Find where the given text appears and provide that cell's center as (X, Y) coordinate. 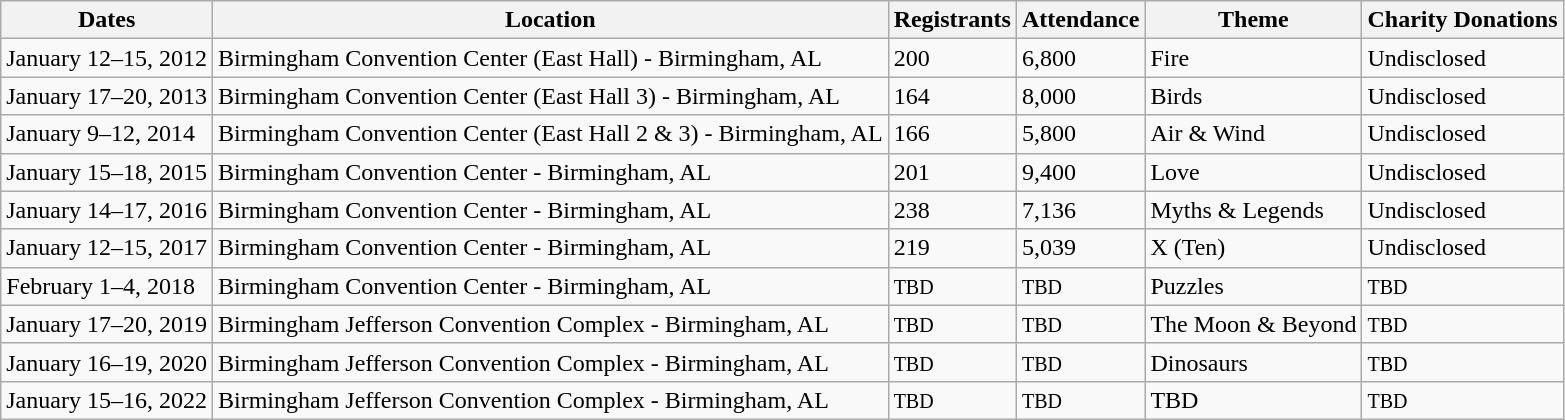
January 15–18, 2015 (107, 172)
5,039 (1080, 248)
Dates (107, 20)
January 17–20, 2013 (107, 96)
January 17–20, 2019 (107, 324)
164 (952, 96)
January 16–19, 2020 (107, 362)
Birds (1254, 96)
January 9–12, 2014 (107, 134)
January 12–15, 2012 (107, 58)
Birmingham Convention Center (East Hall 3) - Birmingham, AL (550, 96)
8,000 (1080, 96)
X (Ten) (1254, 248)
Air & Wind (1254, 134)
Birmingham Convention Center (East Hall 2 & 3) - Birmingham, AL (550, 134)
The Moon & Beyond (1254, 324)
9,400 (1080, 172)
5,800 (1080, 134)
Myths & Legends (1254, 210)
Love (1254, 172)
Location (550, 20)
238 (952, 210)
Charity Donations (1462, 20)
Dinosaurs (1254, 362)
Theme (1254, 20)
January 12–15, 2017 (107, 248)
6,800 (1080, 58)
200 (952, 58)
166 (952, 134)
February 1–4, 2018 (107, 286)
Registrants (952, 20)
Attendance (1080, 20)
7,136 (1080, 210)
Puzzles (1254, 286)
January 14–17, 2016 (107, 210)
January 15–16, 2022 (107, 400)
Fire (1254, 58)
Birmingham Convention Center (East Hall) - Birmingham, AL (550, 58)
219 (952, 248)
201 (952, 172)
